Locate the cell with the specified text and output its (x, y) center coordinate. 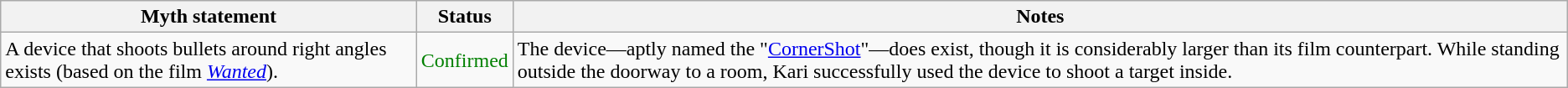
Notes (1040, 17)
A device that shoots bullets around right angles exists (based on the film Wanted). (209, 60)
Status (464, 17)
Confirmed (464, 60)
Myth statement (209, 17)
